Return [X, Y] of the center of cell containing provided text 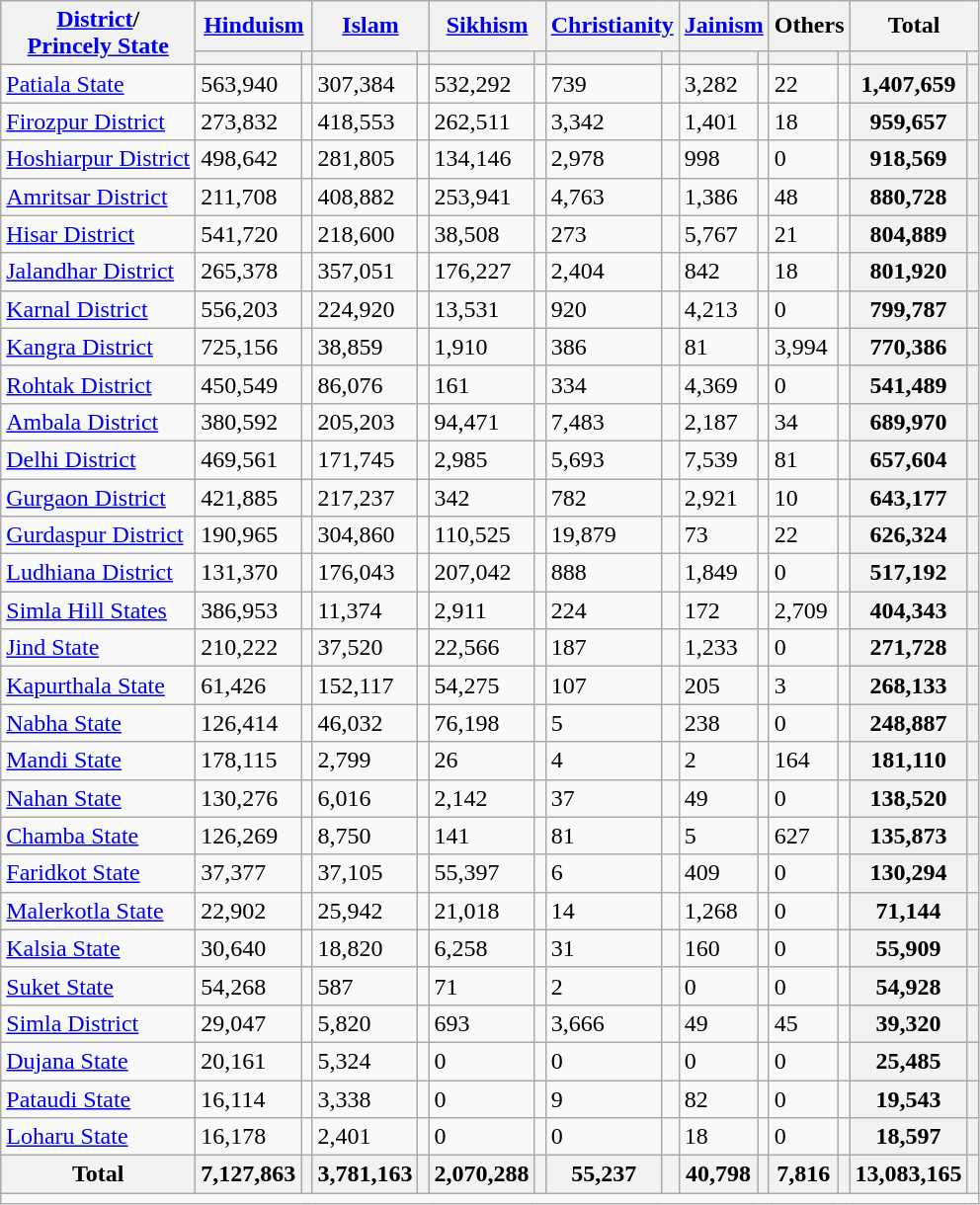
Firozpur District [99, 121]
Rohtak District [99, 384]
22,902 [249, 911]
998 [718, 159]
11,374 [366, 610]
Islam [370, 26]
25,942 [366, 911]
880,728 [909, 197]
Nabha State [99, 723]
76,198 [482, 723]
126,269 [249, 836]
3,338 [366, 1099]
181,110 [909, 761]
29,047 [249, 1023]
205,203 [366, 422]
5,767 [718, 234]
3 [803, 685]
5,693 [604, 459]
Ludhiana District [99, 573]
Suket State [99, 986]
37 [604, 798]
46,032 [366, 723]
130,294 [909, 873]
Hinduism [254, 26]
2,404 [604, 272]
Jainism [723, 26]
Kangra District [99, 347]
304,860 [366, 535]
556,203 [249, 309]
541,720 [249, 234]
31 [604, 948]
801,920 [909, 272]
4,369 [718, 384]
172 [718, 610]
4 [604, 761]
253,941 [482, 197]
959,657 [909, 121]
2,401 [366, 1137]
Simla District [99, 1023]
799,787 [909, 309]
131,370 [249, 573]
450,549 [249, 384]
37,105 [366, 873]
30,640 [249, 948]
271,728 [909, 648]
Ambala District [99, 422]
39,320 [909, 1023]
5,324 [366, 1061]
541,489 [909, 384]
86,076 [366, 384]
Delhi District [99, 459]
205 [718, 685]
2,911 [482, 610]
Loharu State [99, 1137]
152,117 [366, 685]
1,401 [718, 121]
7,483 [604, 422]
804,889 [909, 234]
Mandi State [99, 761]
6 [604, 873]
10 [803, 497]
45 [803, 1023]
334 [604, 384]
176,043 [366, 573]
1,407,659 [909, 84]
918,569 [909, 159]
386 [604, 347]
408,882 [366, 197]
38,859 [366, 347]
3,342 [604, 121]
Christianity [612, 26]
Chamba State [99, 836]
587 [366, 986]
107 [604, 685]
Amritsar District [99, 197]
19,879 [604, 535]
55,237 [604, 1174]
Gurgaon District [99, 497]
224 [604, 610]
2,142 [482, 798]
13,083,165 [909, 1174]
130,276 [249, 798]
Others [809, 26]
District/Princely State [99, 34]
421,885 [249, 497]
207,042 [482, 573]
14 [604, 911]
22,566 [482, 648]
218,600 [366, 234]
210,222 [249, 648]
71,144 [909, 911]
13,531 [482, 309]
Kapurthala State [99, 685]
386,953 [249, 610]
9 [604, 1099]
262,511 [482, 121]
6,258 [482, 948]
469,561 [249, 459]
Jind State [99, 648]
7,539 [718, 459]
2,187 [718, 422]
357,051 [366, 272]
Simla Hill States [99, 610]
281,805 [366, 159]
211,708 [249, 197]
126,414 [249, 723]
Faridkot State [99, 873]
Kalsia State [99, 948]
3,781,163 [366, 1174]
20,161 [249, 1061]
160 [718, 948]
5,820 [366, 1023]
164 [803, 761]
21,018 [482, 911]
842 [718, 272]
55,909 [909, 948]
7,816 [803, 1174]
643,177 [909, 497]
55,397 [482, 873]
141 [482, 836]
888 [604, 573]
54,268 [249, 986]
138,520 [909, 798]
1,849 [718, 573]
498,642 [249, 159]
404,343 [909, 610]
16,178 [249, 1137]
2,799 [366, 761]
171,745 [366, 459]
307,384 [366, 84]
3,282 [718, 84]
268,133 [909, 685]
725,156 [249, 347]
Pataudi State [99, 1099]
Nahan State [99, 798]
657,604 [909, 459]
18,597 [909, 1137]
94,471 [482, 422]
Malerkotla State [99, 911]
Jalandhar District [99, 272]
26 [482, 761]
82 [718, 1099]
693 [482, 1023]
Gurdaspur District [99, 535]
Hisar District [99, 234]
739 [604, 84]
Karnal District [99, 309]
Hoshiarpur District [99, 159]
248,887 [909, 723]
176,227 [482, 272]
3,666 [604, 1023]
4,213 [718, 309]
25,485 [909, 1061]
418,553 [366, 121]
190,965 [249, 535]
73 [718, 535]
187 [604, 648]
2,921 [718, 497]
1,910 [482, 347]
16,114 [249, 1099]
134,146 [482, 159]
2,985 [482, 459]
48 [803, 197]
178,115 [249, 761]
34 [803, 422]
110,525 [482, 535]
2,978 [604, 159]
217,237 [366, 497]
770,386 [909, 347]
54,928 [909, 986]
273 [604, 234]
920 [604, 309]
Patiala State [99, 84]
273,832 [249, 121]
Sikhism [487, 26]
21 [803, 234]
18,820 [366, 948]
532,292 [482, 84]
517,192 [909, 573]
342 [482, 497]
2,070,288 [482, 1174]
8,750 [366, 836]
6,016 [366, 798]
40,798 [718, 1174]
409 [718, 873]
265,378 [249, 272]
4,763 [604, 197]
238 [718, 723]
224,920 [366, 309]
782 [604, 497]
54,275 [482, 685]
7,127,863 [249, 1174]
1,268 [718, 911]
689,970 [909, 422]
38,508 [482, 234]
19,543 [909, 1099]
380,592 [249, 422]
71 [482, 986]
61,426 [249, 685]
626,324 [909, 535]
3,994 [803, 347]
1,386 [718, 197]
1,233 [718, 648]
Dujana State [99, 1061]
627 [803, 836]
135,873 [909, 836]
37,520 [366, 648]
161 [482, 384]
563,940 [249, 84]
2,709 [803, 610]
37,377 [249, 873]
